Return [X, Y] of the center of cell containing provided text 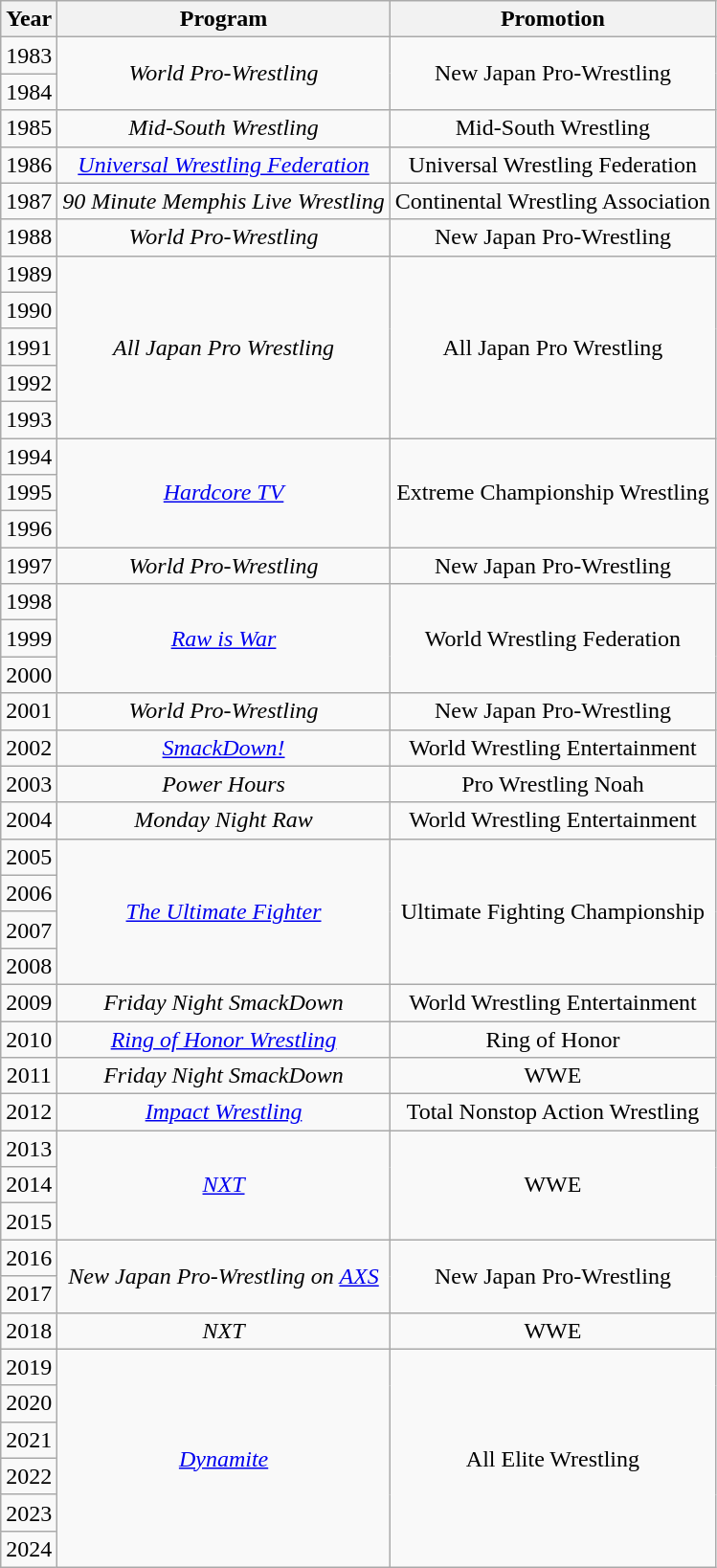
2012 [29, 1112]
2010 [29, 1039]
Hardcore TV [224, 493]
The Ultimate Fighter [224, 911]
1993 [29, 419]
Ultimate Fighting Championship [552, 911]
2003 [29, 784]
2009 [29, 1002]
2000 [29, 675]
2008 [29, 966]
World Wrestling Federation [552, 638]
2016 [29, 1258]
2023 [29, 1512]
2014 [29, 1185]
1986 [29, 165]
2013 [29, 1149]
Ring of Honor [552, 1039]
1992 [29, 383]
2002 [29, 748]
1994 [29, 457]
90 Minute Memphis Live Wrestling [224, 201]
Continental Wrestling Association [552, 201]
2005 [29, 857]
1990 [29, 310]
1987 [29, 201]
Total Nonstop Action Wrestling [552, 1112]
Program [224, 19]
Monday Night Raw [224, 820]
SmackDown! [224, 748]
Impact Wrestling [224, 1112]
All Elite Wrestling [552, 1458]
2022 [29, 1476]
1989 [29, 274]
Power Hours [224, 784]
Raw is War [224, 638]
2020 [29, 1403]
1995 [29, 493]
1985 [29, 128]
1997 [29, 566]
Year [29, 19]
New Japan Pro-Wrestling on AXS [224, 1276]
Promotion [552, 19]
2017 [29, 1294]
2011 [29, 1076]
Ring of Honor Wrestling [224, 1039]
2007 [29, 930]
1984 [29, 92]
Pro Wrestling Noah [552, 784]
1988 [29, 237]
2004 [29, 820]
2019 [29, 1367]
1983 [29, 56]
Dynamite [224, 1458]
1999 [29, 638]
Extreme Championship Wrestling [552, 493]
2021 [29, 1440]
1991 [29, 347]
1996 [29, 529]
1998 [29, 602]
2024 [29, 1549]
2015 [29, 1221]
2006 [29, 893]
2018 [29, 1331]
2001 [29, 711]
